Identify which cell holds the provided text, then report its [X, Y] central coordinate. 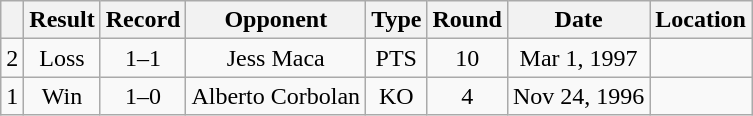
4 [467, 96]
Jess Maca [276, 58]
PTS [396, 58]
Date [578, 20]
Type [396, 20]
Round [467, 20]
Opponent [276, 20]
1–1 [143, 58]
1–0 [143, 96]
Nov 24, 1996 [578, 96]
Location [701, 20]
Win [62, 96]
KO [396, 96]
Result [62, 20]
Loss [62, 58]
Record [143, 20]
10 [467, 58]
2 [12, 58]
Mar 1, 1997 [578, 58]
Alberto Corbolan [276, 96]
1 [12, 96]
